From the cell containing the given text, extract its center point as [X, Y] coordinate. 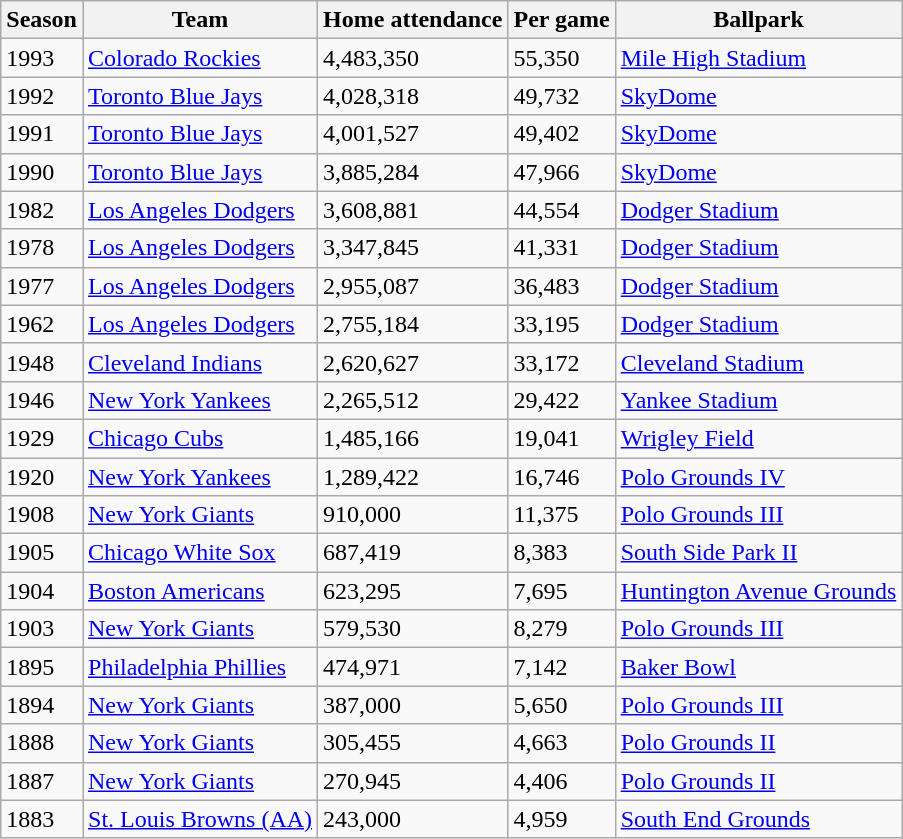
Mile High Stadium [758, 58]
4,663 [562, 743]
55,350 [562, 58]
579,530 [413, 629]
1991 [42, 134]
1883 [42, 819]
Huntington Avenue Grounds [758, 591]
2,620,627 [413, 362]
7,142 [562, 667]
Cleveland Indians [200, 362]
4,001,527 [413, 134]
243,000 [413, 819]
1908 [42, 515]
1948 [42, 362]
2,265,512 [413, 400]
5,650 [562, 705]
8,383 [562, 553]
33,172 [562, 362]
1920 [42, 477]
Colorado Rockies [200, 58]
1904 [42, 591]
305,455 [413, 743]
1992 [42, 96]
49,402 [562, 134]
Ballpark [758, 20]
1903 [42, 629]
1982 [42, 210]
1888 [42, 743]
2,955,087 [413, 286]
474,971 [413, 667]
Chicago Cubs [200, 438]
St. Louis Browns (AA) [200, 819]
49,732 [562, 96]
270,945 [413, 781]
19,041 [562, 438]
687,419 [413, 553]
2,755,184 [413, 324]
36,483 [562, 286]
29,422 [562, 400]
South Side Park II [758, 553]
387,000 [413, 705]
16,746 [562, 477]
3,347,845 [413, 248]
Polo Grounds IV [758, 477]
Baker Bowl [758, 667]
1962 [42, 324]
South End Grounds [758, 819]
4,406 [562, 781]
1978 [42, 248]
Chicago White Sox [200, 553]
41,331 [562, 248]
47,966 [562, 172]
623,295 [413, 591]
1993 [42, 58]
1,289,422 [413, 477]
1946 [42, 400]
Season [42, 20]
1887 [42, 781]
Cleveland Stadium [758, 362]
Team [200, 20]
4,959 [562, 819]
1990 [42, 172]
Yankee Stadium [758, 400]
33,195 [562, 324]
1929 [42, 438]
4,028,318 [413, 96]
7,695 [562, 591]
Philadelphia Phillies [200, 667]
1,485,166 [413, 438]
8,279 [562, 629]
3,608,881 [413, 210]
Wrigley Field [758, 438]
3,885,284 [413, 172]
1977 [42, 286]
4,483,350 [413, 58]
11,375 [562, 515]
1895 [42, 667]
1905 [42, 553]
910,000 [413, 515]
Boston Americans [200, 591]
1894 [42, 705]
Per game [562, 20]
44,554 [562, 210]
Home attendance [413, 20]
